Detect which cell encompasses the target text, then output its [X, Y] center coordinate. 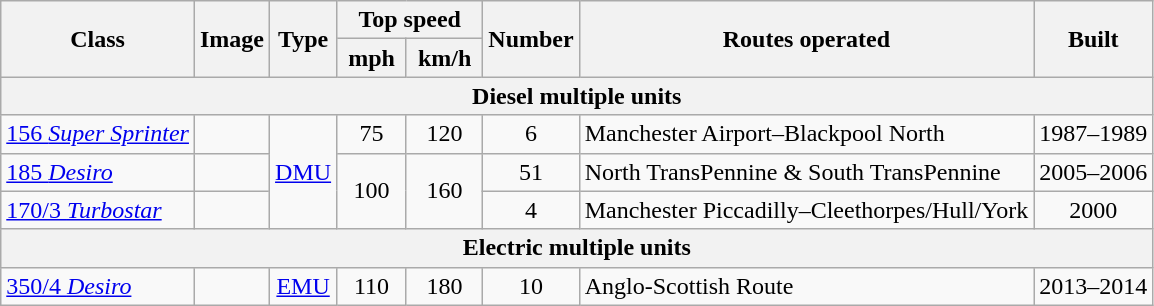
160 [444, 191]
North TransPennine & South TransPennine [806, 172]
100 [372, 191]
350/4 Desiro [98, 286]
km/h [444, 58]
Top speed [410, 20]
Manchester Airport–Blackpool North [806, 134]
Type [304, 39]
Anglo-Scottish Route [806, 286]
2000 [1094, 210]
Built [1094, 39]
Manchester Piccadilly–Cleethorpes/Hull/York [806, 210]
Electric multiple units [577, 248]
2005–2006 [1094, 172]
1987–1989 [1094, 134]
4 [531, 210]
120 [444, 134]
Routes operated [806, 39]
110 [372, 286]
Number [531, 39]
Class [98, 39]
DMU [304, 172]
170/3 Turbostar [98, 210]
6 [531, 134]
2013–2014 [1094, 286]
Image [232, 39]
mph [372, 58]
EMU [304, 286]
156 Super Sprinter [98, 134]
180 [444, 286]
185 Desiro [98, 172]
51 [531, 172]
10 [531, 286]
Diesel multiple units [577, 96]
75 [372, 134]
